Return [x, y] of the center of cell containing provided text 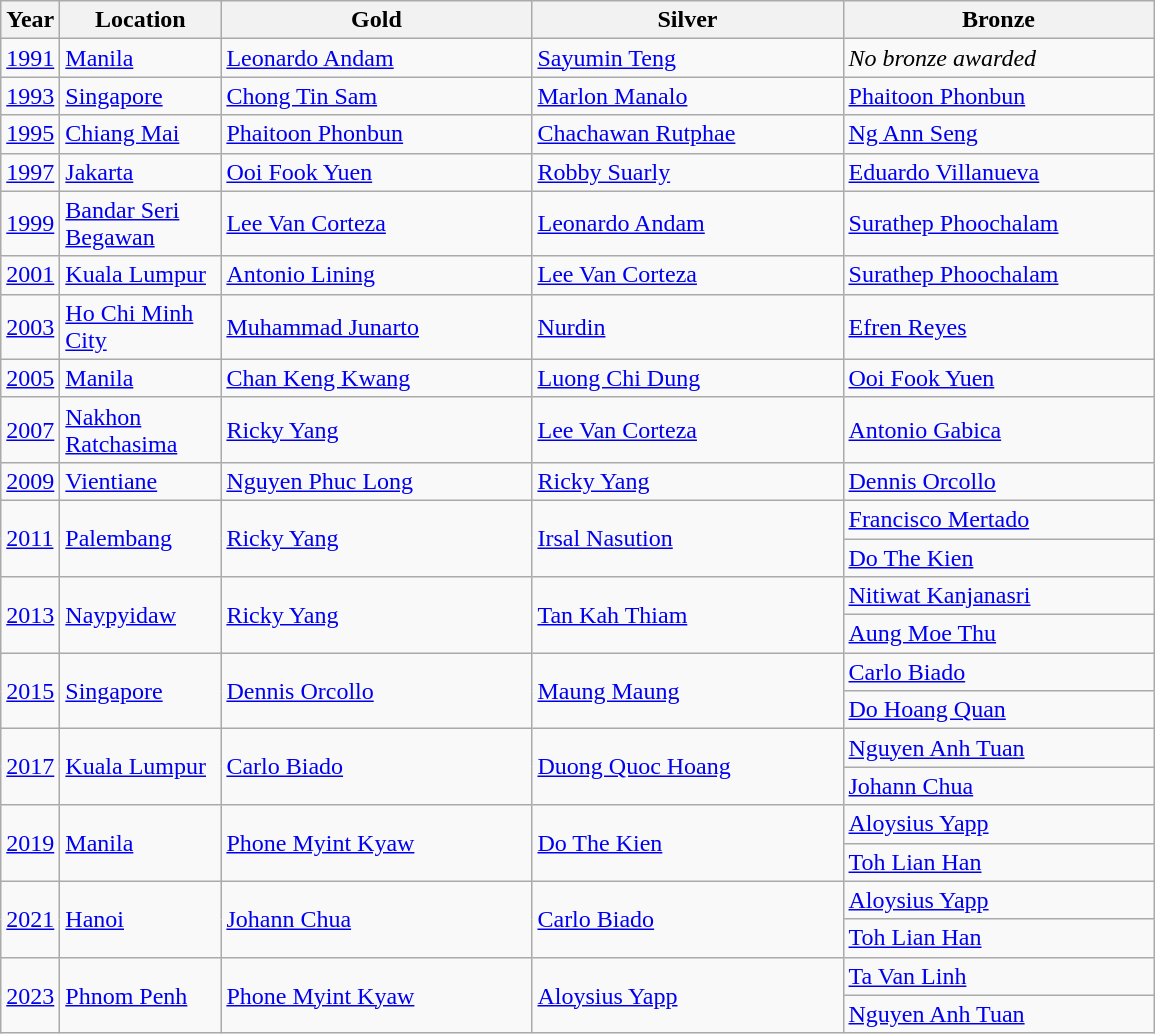
Do Hoang Quan [998, 710]
1993 [30, 96]
Chachawan Rutphae [688, 134]
Marlon Manalo [688, 96]
Hanoi [140, 919]
Francisco Mertado [998, 519]
2003 [30, 326]
2015 [30, 691]
Jakarta [140, 172]
2009 [30, 481]
Bandar Seri Begawan [140, 224]
Nurdin [688, 326]
Nitiwat Kanjanasri [998, 596]
Ng Ann Seng [998, 134]
Nakhon Ratchasima [140, 430]
Gold [376, 20]
2023 [30, 995]
Silver [688, 20]
Efren Reyes [998, 326]
Year [30, 20]
Eduardo Villanueva [998, 172]
Chiang Mai [140, 134]
Irsal Nasution [688, 538]
Ta Van Linh [998, 976]
Maung Maung [688, 691]
Phnom Penh [140, 995]
Antonio Gabica [998, 430]
Vientiane [140, 481]
2019 [30, 843]
2007 [30, 430]
Chong Tin Sam [376, 96]
2011 [30, 538]
Muhammad Junarto [376, 326]
Tan Kah Thiam [688, 615]
2001 [30, 275]
Chan Keng Kwang [376, 378]
2005 [30, 378]
Sayumin Teng [688, 58]
No bronze awarded [998, 58]
2017 [30, 767]
Bronze [998, 20]
Antonio Lining [376, 275]
1991 [30, 58]
1995 [30, 134]
Nguyen Phuc Long [376, 481]
Luong Chi Dung [688, 378]
1999 [30, 224]
Robby Suarly [688, 172]
2021 [30, 919]
Naypyidaw [140, 615]
2013 [30, 615]
Duong Quoc Hoang [688, 767]
1997 [30, 172]
Ho Chi Minh City [140, 326]
Palembang [140, 538]
Location [140, 20]
Aung Moe Thu [998, 634]
